Return the (x, y) coordinate for the center point of the cell that contains the specified text.  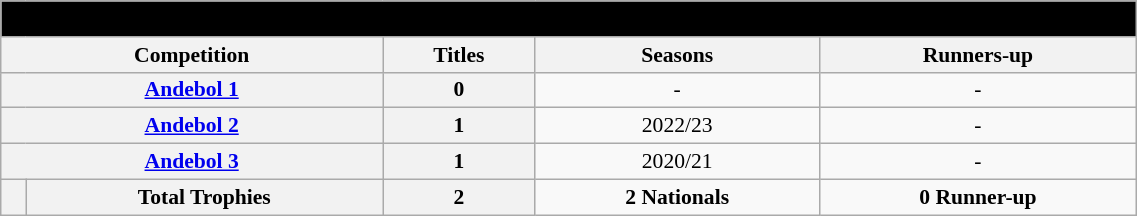
National Competitions (569, 19)
Competition (192, 55)
2 (460, 197)
Runners-up (978, 55)
Titles (460, 55)
Seasons (677, 55)
0 Runner-up (978, 197)
2 Nationals (677, 197)
2022/23 (677, 126)
Andebol 2 (192, 126)
Andebol 3 (192, 162)
Total Trophies (204, 197)
2020/21 (677, 162)
Andebol 1 (192, 90)
0 (460, 90)
